Detect which cell encompasses the target text, then output its (x, y) center coordinate. 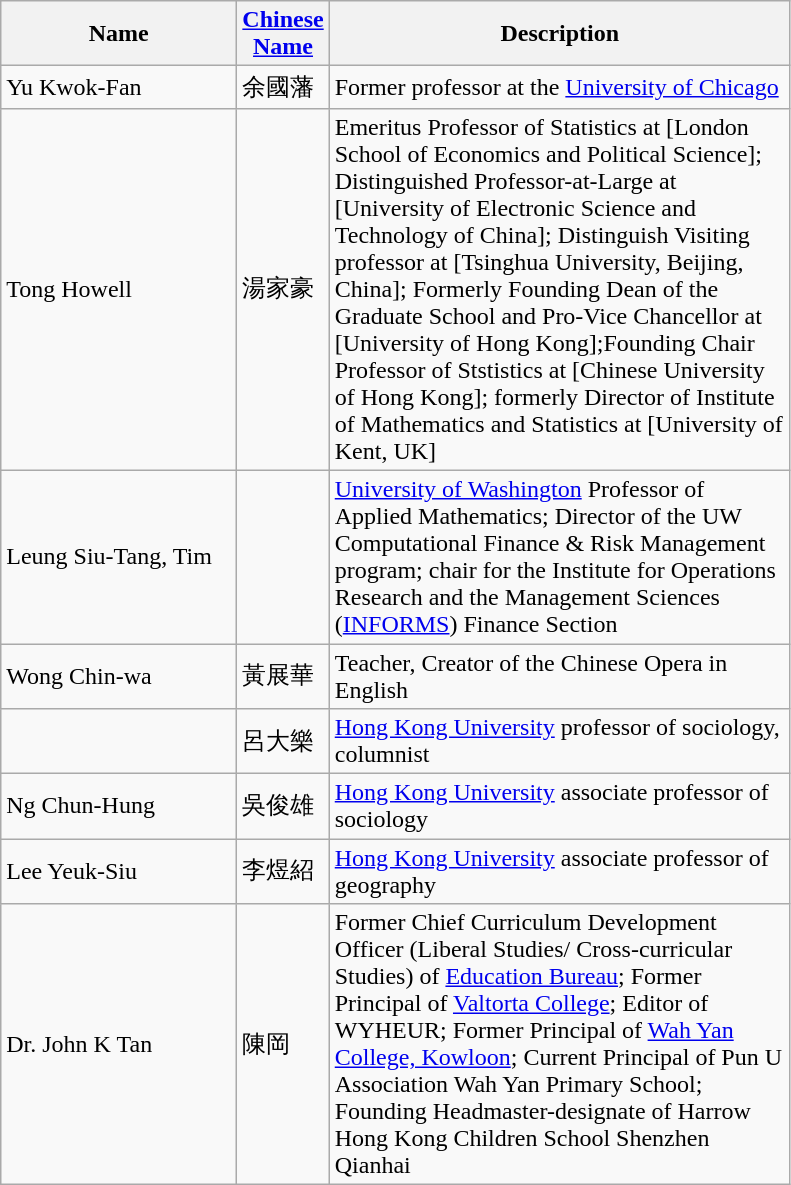
湯家豪 (283, 289)
余國藩 (283, 88)
Teacher, Creator of the Chinese Opera in English (560, 676)
Leung Siu-Tang, Tim (119, 556)
Lee Yeuk-Siu (119, 872)
Hong Kong University associate professor of geography (560, 872)
陳岡 (283, 1044)
Name (119, 34)
Chinese Name (283, 34)
李煜紹 (283, 872)
吳俊雄 (283, 806)
Yu Kwok-Fan (119, 88)
Hong Kong University associate professor of sociology (560, 806)
Hong Kong University professor of sociology, columnist (560, 742)
黃展華 (283, 676)
Dr. John K Tan (119, 1044)
Description (560, 34)
Wong Chin-wa (119, 676)
Tong Howell (119, 289)
Ng Chun-Hung (119, 806)
Former professor at the University of Chicago (560, 88)
呂大樂 (283, 742)
